Return the [x, y] coordinate for the center point of the cell that contains the specified text.  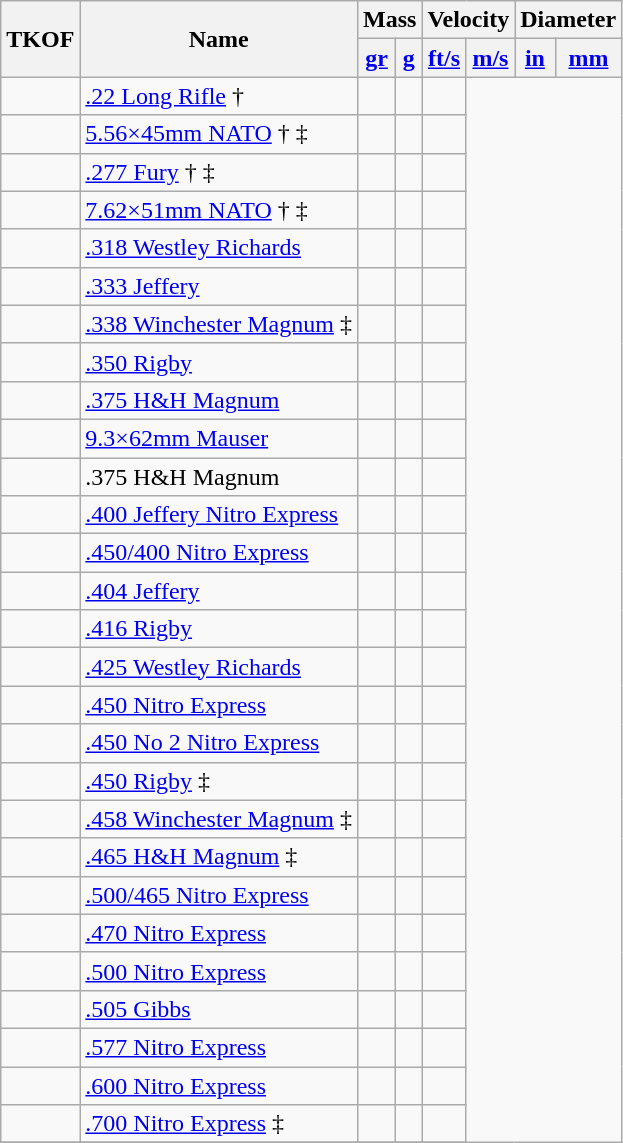
Velocity [468, 20]
.600 Nitro Express [219, 1085]
.404 Jeffery [219, 591]
.277 Fury † ‡ [219, 172]
.458 Winchester Magnum ‡ [219, 819]
.470 Nitro Express [219, 933]
.425 Westley Richards [219, 667]
m/s [490, 58]
.450 No 2 Nitro Express [219, 743]
.505 Gibbs [219, 1009]
.465 H&H Magnum ‡ [219, 857]
9.3×62mm Mauser [219, 438]
mm [588, 58]
.22 Long Rifle † [219, 96]
.500 Nitro Express [219, 971]
.400 Jeffery Nitro Express [219, 515]
.450 Nitro Express [219, 705]
.450/400 Nitro Express [219, 553]
gr [376, 58]
.577 Nitro Express [219, 1047]
.416 Rigby [219, 629]
7.62×51mm NATO † ‡ [219, 210]
.500/465 Nitro Express [219, 895]
.318 Westley Richards [219, 248]
Name [219, 39]
in [535, 58]
.700 Nitro Express ‡ [219, 1124]
ft/s [444, 58]
TKOF [40, 39]
.333 Jeffery [219, 286]
.350 Rigby [219, 362]
5.56×45mm NATO † ‡ [219, 134]
.338 Winchester Magnum ‡ [219, 324]
Diameter [568, 20]
g [409, 58]
.450 Rigby ‡ [219, 781]
Mass [389, 20]
